Find where the given text appears and provide that cell's center as [X, Y] coordinate. 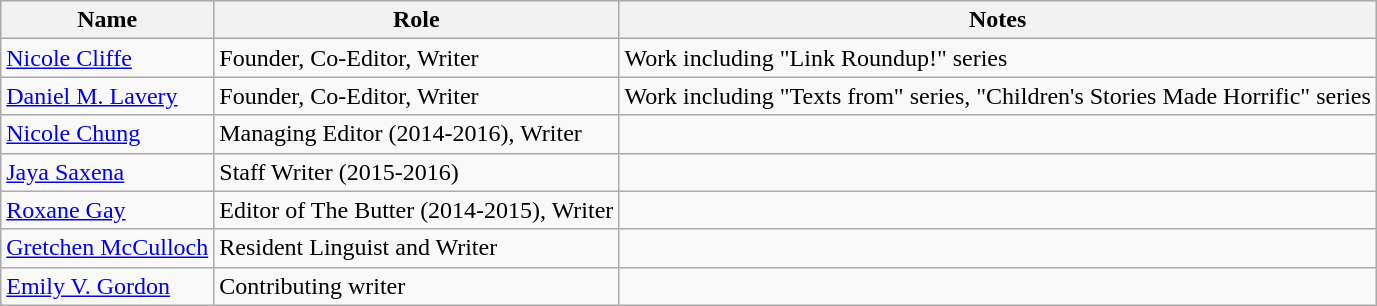
Nicole Chung [108, 134]
Role [416, 20]
Managing Editor (2014-2016), Writer [416, 134]
Contributing writer [416, 286]
Work including "Texts from" series, "Children's Stories Made Horrific" series [998, 96]
Editor of The Butter (2014-2015), Writer [416, 210]
Nicole Cliffe [108, 58]
Jaya Saxena [108, 172]
Work including "Link Roundup!" series [998, 58]
Resident Linguist and Writer [416, 248]
Gretchen McCulloch [108, 248]
Name [108, 20]
Daniel M. Lavery [108, 96]
Emily V. Gordon [108, 286]
Notes [998, 20]
Roxane Gay [108, 210]
Staff Writer (2015-2016) [416, 172]
